Pinpoint the cell where the given text exists, returning its (X, Y) midpoint coordinate. 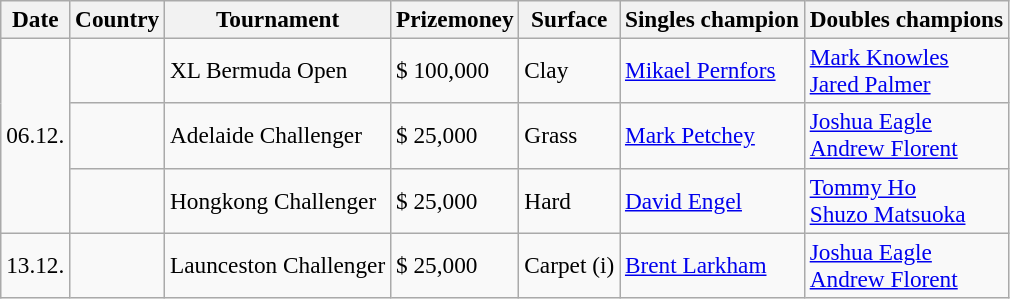
Grass (570, 136)
Surface (570, 19)
Brent Larkham (712, 264)
Date (36, 19)
Hongkong Challenger (278, 200)
Doubles champions (906, 19)
Carpet (i) (570, 264)
Mark Petchey (712, 136)
06.12. (36, 135)
David Engel (712, 200)
Tournament (278, 19)
$ 100,000 (455, 70)
13.12. (36, 264)
Mikael Pernfors (712, 70)
Prizemoney (455, 19)
XL Bermuda Open (278, 70)
Launceston Challenger (278, 264)
Country (118, 19)
Clay (570, 70)
Singles champion (712, 19)
Mark Knowles Jared Palmer (906, 70)
Adelaide Challenger (278, 136)
Tommy Ho Shuzo Matsuoka (906, 200)
Hard (570, 200)
